Return (x, y) of the center of cell containing provided text 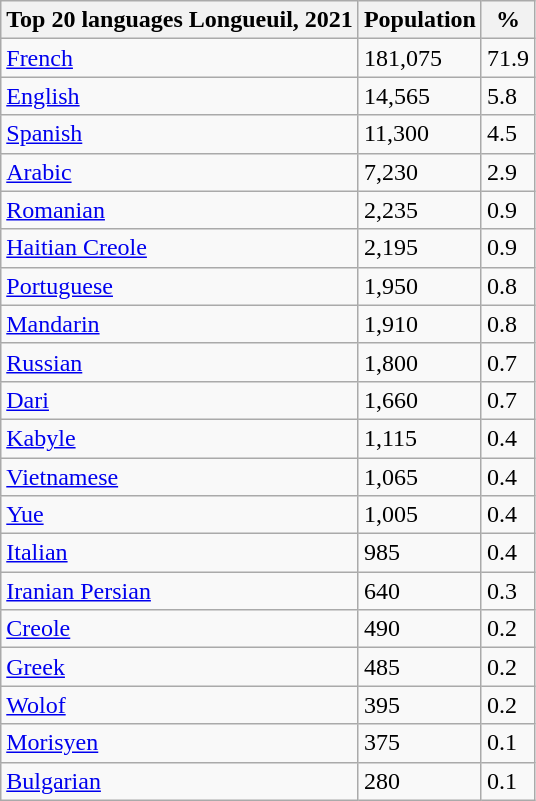
Population (420, 20)
Italian (180, 553)
2.9 (508, 172)
2,195 (420, 248)
280 (420, 781)
Creole (180, 629)
Haitian Creole (180, 248)
640 (420, 591)
1,065 (420, 477)
% (508, 20)
Top 20 languages Longueuil, 2021 (180, 20)
1,005 (420, 515)
375 (420, 743)
Mandarin (180, 324)
2,235 (420, 210)
Morisyen (180, 743)
Romanian (180, 210)
Wolof (180, 705)
1,660 (420, 400)
Portuguese (180, 286)
1,115 (420, 438)
11,300 (420, 134)
Arabic (180, 172)
Vietnamese (180, 477)
7,230 (420, 172)
Greek (180, 667)
485 (420, 667)
Kabyle (180, 438)
1,910 (420, 324)
4.5 (508, 134)
1,800 (420, 362)
71.9 (508, 58)
English (180, 96)
Spanish (180, 134)
Iranian Persian (180, 591)
Bulgarian (180, 781)
French (180, 58)
490 (420, 629)
14,565 (420, 96)
Yue (180, 515)
Russian (180, 362)
5.8 (508, 96)
1,950 (420, 286)
395 (420, 705)
985 (420, 553)
Dari (180, 400)
0.3 (508, 591)
181,075 (420, 58)
